Detect which cell encompasses the target text, then output its (X, Y) center coordinate. 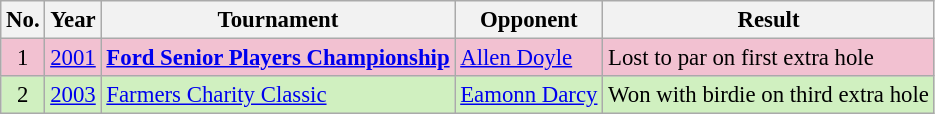
2001 (73, 58)
Won with birdie on third extra hole (768, 95)
Opponent (529, 20)
Allen Doyle (529, 58)
Lost to par on first extra hole (768, 58)
No. (23, 20)
2003 (73, 95)
1 (23, 58)
Tournament (278, 20)
Year (73, 20)
Ford Senior Players Championship (278, 58)
Farmers Charity Classic (278, 95)
Result (768, 20)
2 (23, 95)
Eamonn Darcy (529, 95)
